Return the [x, y] coordinate for the center point of the cell that contains the specified text.  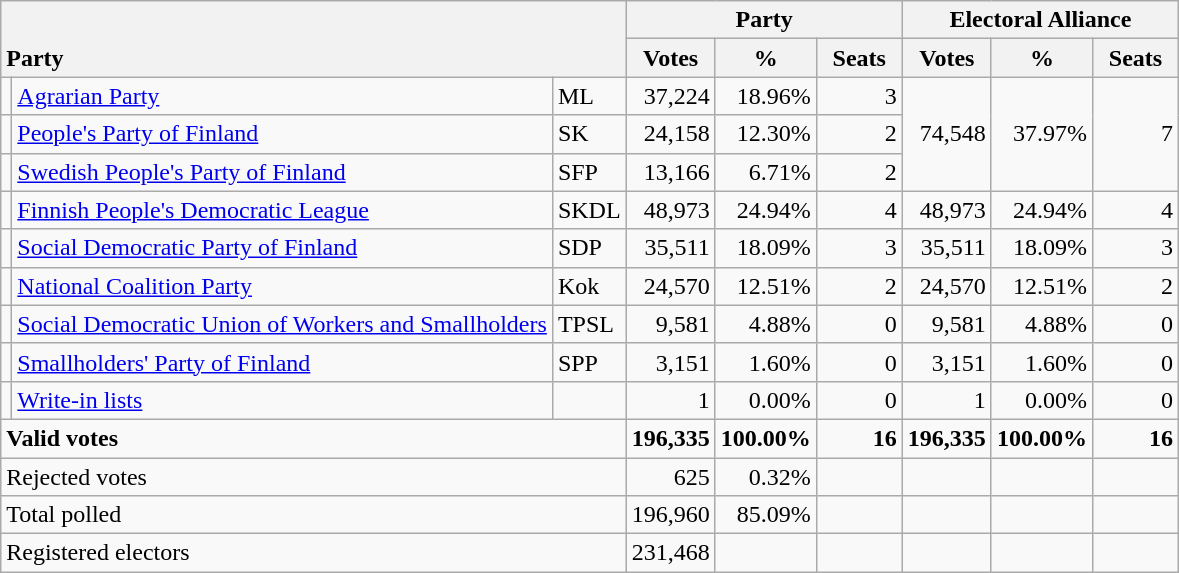
Rejected votes [314, 477]
Registered electors [314, 553]
Social Democratic Party of Finland [282, 248]
SDP [589, 248]
37,224 [670, 96]
ML [589, 96]
Swedish People's Party of Finland [282, 172]
18.96% [766, 96]
Valid votes [314, 438]
SPP [589, 362]
Finnish People's Democratic League [282, 210]
12.30% [766, 134]
625 [670, 477]
Total polled [314, 515]
85.09% [766, 515]
Smallholders' Party of Finland [282, 362]
7 [1135, 134]
TPSL [589, 324]
Social Democratic Union of Workers and Smallholders [282, 324]
74,548 [946, 134]
Agrarian Party [282, 96]
People's Party of Finland [282, 134]
Write-in lists [282, 400]
6.71% [766, 172]
Electoral Alliance [1040, 20]
196,960 [670, 515]
Kok [589, 286]
SKDL [589, 210]
SFP [589, 172]
24,158 [670, 134]
SK [589, 134]
National Coalition Party [282, 286]
0.32% [766, 477]
231,468 [670, 553]
37.97% [1042, 134]
13,166 [670, 172]
